Scan for the cell matching the given text and deliver its (x, y) coordinate at center. 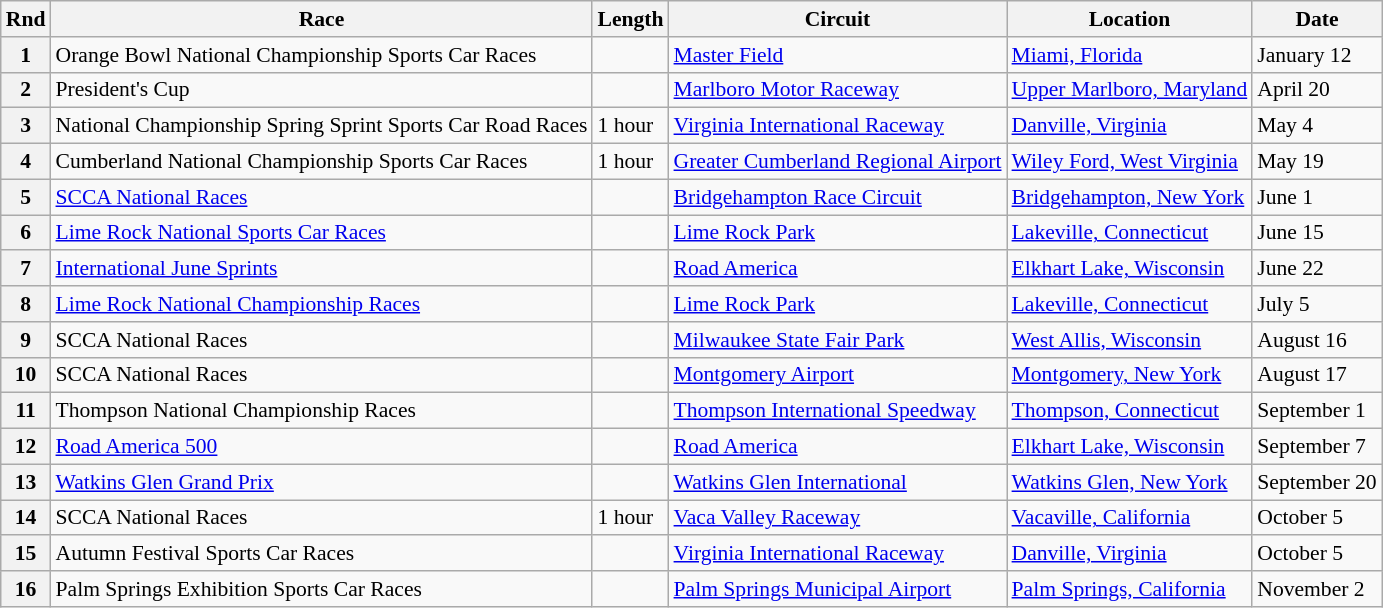
Bridgehampton Race Circuit (838, 197)
Orange Bowl National Championship Sports Car Races (321, 55)
July 5 (1316, 304)
8 (26, 304)
November 2 (1316, 589)
Thompson International Speedway (838, 411)
President's Cup (321, 90)
Palm Springs Municipal Airport (838, 589)
7 (26, 269)
June 15 (1316, 233)
West Allis, Wisconsin (1130, 340)
2 (26, 90)
Bridgehampton, New York (1130, 197)
June 1 (1316, 197)
Watkins Glen International (838, 482)
April 20 (1316, 90)
6 (26, 233)
Length (630, 19)
1 (26, 55)
11 (26, 411)
Rnd (26, 19)
Autumn Festival Sports Car Races (321, 554)
August 17 (1316, 375)
Montgomery, New York (1130, 375)
Wiley Ford, West Virginia (1130, 162)
Milwaukee State Fair Park (838, 340)
September 1 (1316, 411)
September 7 (1316, 447)
Marlboro Motor Raceway (838, 90)
4 (26, 162)
Greater Cumberland Regional Airport (838, 162)
Race (321, 19)
13 (26, 482)
Palm Springs, California (1130, 589)
Palm Springs Exhibition Sports Car Races (321, 589)
10 (26, 375)
Watkins Glen, New York (1130, 482)
Master Field (838, 55)
15 (26, 554)
June 22 (1316, 269)
Vaca Valley Raceway (838, 518)
Date (1316, 19)
9 (26, 340)
National Championship Spring Sprint Sports Car Road Races (321, 126)
Location (1130, 19)
3 (26, 126)
May 19 (1316, 162)
Lime Rock National Sports Car Races (321, 233)
September 20 (1316, 482)
Thompson National Championship Races (321, 411)
12 (26, 447)
Road America 500 (321, 447)
International June Sprints (321, 269)
16 (26, 589)
Miami, Florida (1130, 55)
Thompson, Connecticut (1130, 411)
Circuit (838, 19)
Vacaville, California (1130, 518)
5 (26, 197)
14 (26, 518)
Watkins Glen Grand Prix (321, 482)
August 16 (1316, 340)
Lime Rock National Championship Races (321, 304)
January 12 (1316, 55)
May 4 (1316, 126)
Cumberland National Championship Sports Car Races (321, 162)
Montgomery Airport (838, 375)
Upper Marlboro, Maryland (1130, 90)
